Extract the [x, y] coordinate from the center of the cell holding the provided text.  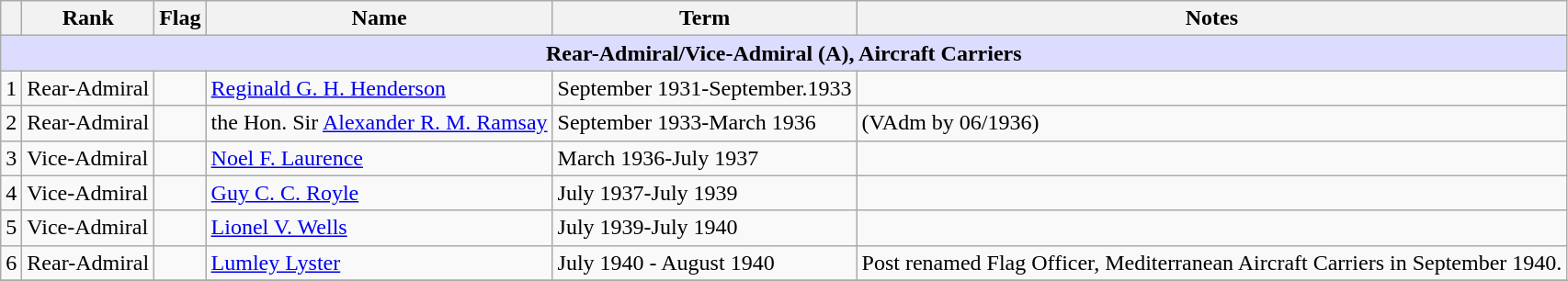
(VAdm by 06/1936) [1211, 123]
March 1936-July 1937 [704, 158]
3 [11, 158]
1 [11, 88]
2 [11, 123]
Reginald G. H. Henderson [379, 88]
4 [11, 193]
Rear-Admiral/Vice-Admiral (A), Aircraft Carriers [784, 53]
Name [379, 18]
Flag [180, 18]
September 1931-September.1933 [704, 88]
5 [11, 228]
Post renamed Flag Officer, Mediterranean Aircraft Carriers in September 1940. [1211, 263]
the Hon. Sir Alexander R. M. Ramsay [379, 123]
September 1933-March 1936 [704, 123]
Noel F. Laurence [379, 158]
Lumley Lyster [379, 263]
Rank [88, 18]
Lionel V. Wells [379, 228]
July 1940 - August 1940 [704, 263]
6 [11, 263]
Guy C. C. Royle [379, 193]
July 1939-July 1940 [704, 228]
Notes [1211, 18]
July 1937-July 1939 [704, 193]
Term [704, 18]
